Locate the cell with the specified text and output its [x, y] center coordinate. 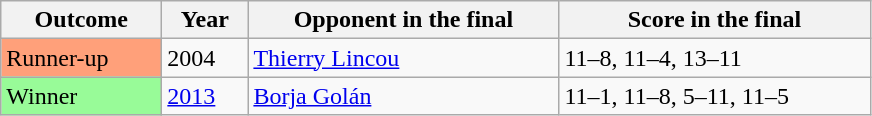
Opponent in the final [404, 20]
Winner [82, 96]
Borja Golán [404, 96]
Runner-up [82, 58]
Thierry Lincou [404, 58]
2004 [205, 58]
11–8, 11–4, 13–11 [714, 58]
Score in the final [714, 20]
Year [205, 20]
Outcome [82, 20]
2013 [205, 96]
11–1, 11–8, 5–11, 11–5 [714, 96]
